Output the (x, y) coordinate of the center of the cell containing the given text.  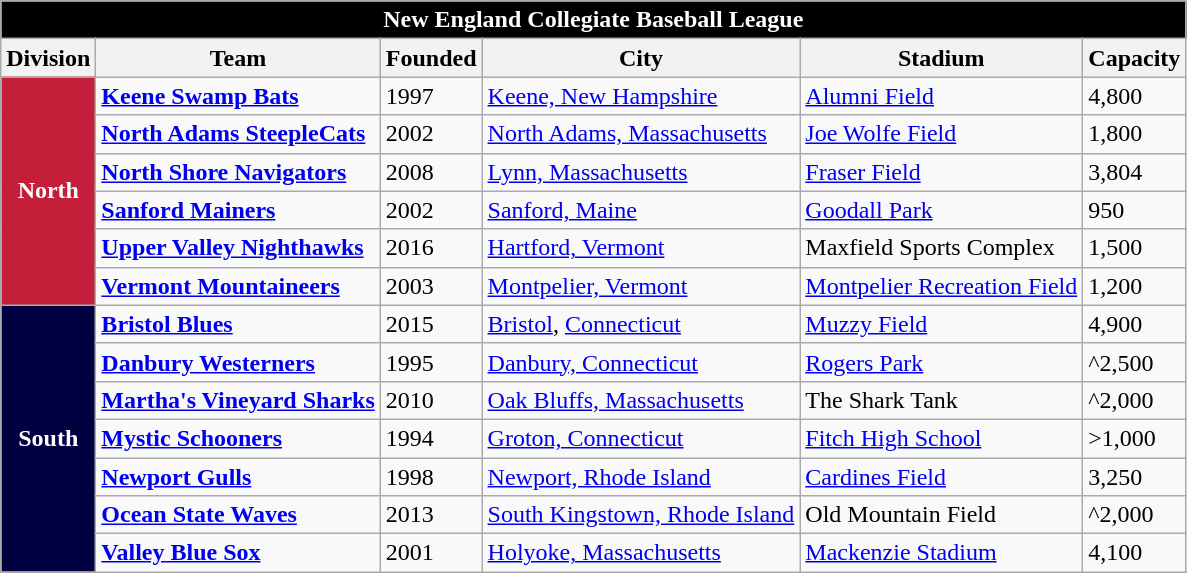
Sanford Mainers (238, 210)
Capacity (1134, 58)
Vermont Mountaineers (238, 286)
North Adams SteepleCats (238, 134)
Rogers Park (942, 362)
Valley Blue Sox (238, 553)
Keene, New Hampshire (641, 96)
Fraser Field (942, 172)
Danbury Westerners (238, 362)
Muzzy Field (942, 324)
3,804 (1134, 172)
2008 (431, 172)
City (641, 58)
Bristol Blues (238, 324)
2001 (431, 553)
Hartford, Vermont (641, 248)
North Shore Navigators (238, 172)
Groton, Connecticut (641, 438)
1995 (431, 362)
South (48, 438)
Mystic Schooners (238, 438)
1994 (431, 438)
South Kingstown, Rhode Island (641, 515)
950 (1134, 210)
Fitch High School (942, 438)
1997 (431, 96)
4,100 (1134, 553)
Cardines Field (942, 477)
^2,500 (1134, 362)
2003 (431, 286)
Team (238, 58)
Sanford, Maine (641, 210)
Division (48, 58)
4,800 (1134, 96)
Holyoke, Massachusetts (641, 553)
Old Mountain Field (942, 515)
The Shark Tank (942, 400)
Oak Bluffs, Massachusetts (641, 400)
Montpelier Recreation Field (942, 286)
2013 (431, 515)
Montpelier, Vermont (641, 286)
2010 (431, 400)
1998 (431, 477)
Newport, Rhode Island (641, 477)
>1,000 (1134, 438)
Mackenzie Stadium (942, 553)
1,500 (1134, 248)
1,200 (1134, 286)
Upper Valley Nighthawks (238, 248)
Joe Wolfe Field (942, 134)
Keene Swamp Bats (238, 96)
Bristol, Connecticut (641, 324)
Lynn, Massachusetts (641, 172)
Alumni Field (942, 96)
North Adams, Massachusetts (641, 134)
Newport Gulls (238, 477)
Martha's Vineyard Sharks (238, 400)
2015 (431, 324)
North (48, 191)
2016 (431, 248)
New England Collegiate Baseball League (594, 20)
Ocean State Waves (238, 515)
3,250 (1134, 477)
Goodall Park (942, 210)
Founded (431, 58)
4,900 (1134, 324)
Danbury, Connecticut (641, 362)
Stadium (942, 58)
1,800 (1134, 134)
Maxfield Sports Complex (942, 248)
